Pinpoint the cell where the given text exists, returning its (x, y) midpoint coordinate. 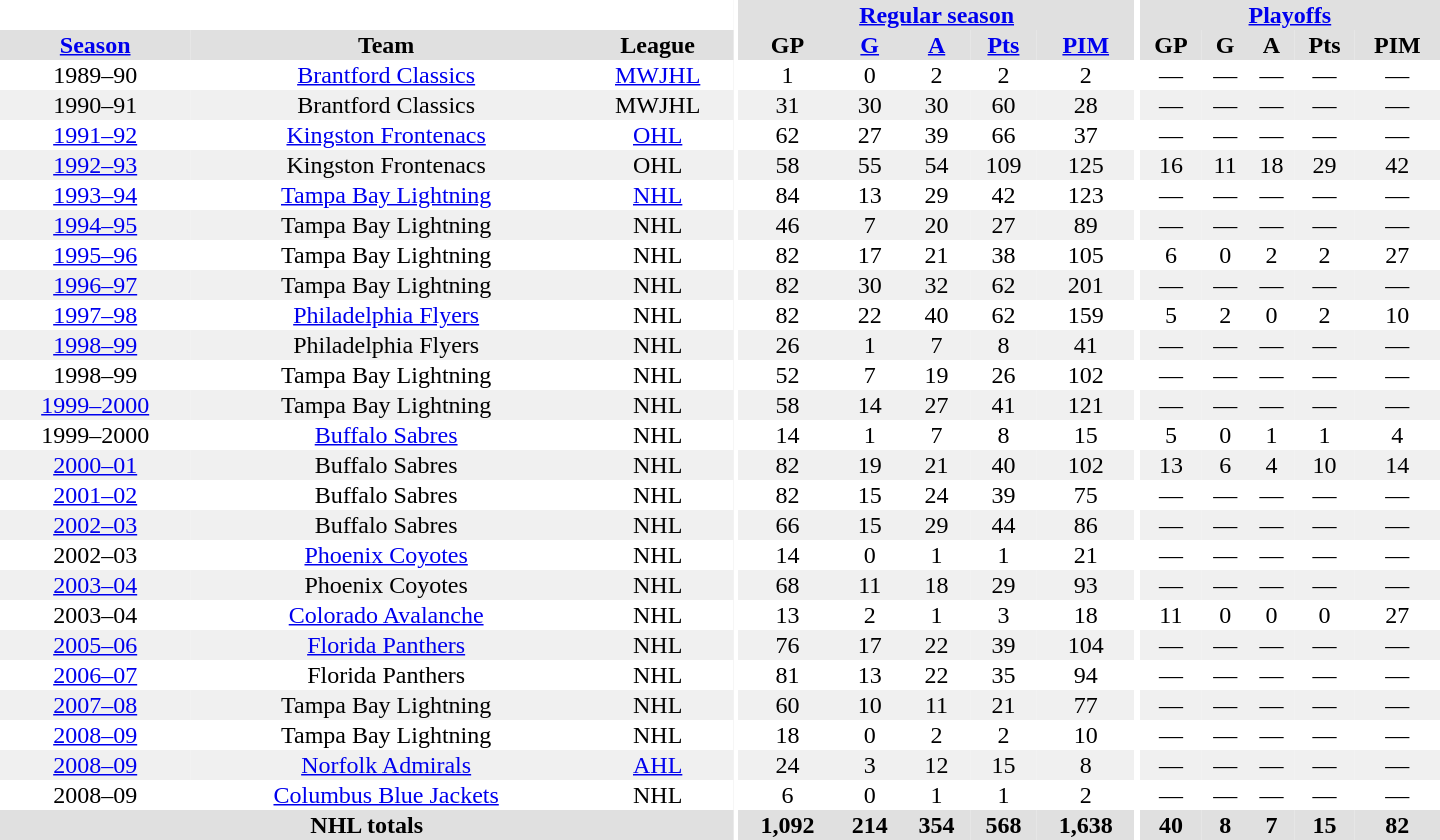
2000–01 (95, 465)
94 (1086, 675)
League (658, 45)
Team (386, 45)
55 (870, 165)
1990–91 (95, 105)
125 (1086, 165)
68 (788, 585)
1994–95 (95, 225)
Season (95, 45)
12 (936, 765)
1996–97 (95, 285)
1997–98 (95, 315)
Colorado Avalanche (386, 615)
86 (1086, 525)
54 (936, 165)
2006–07 (95, 675)
104 (1086, 645)
1989–90 (95, 75)
2001–02 (95, 495)
568 (1004, 825)
77 (1086, 705)
1993–94 (95, 195)
109 (1004, 165)
NHL totals (366, 825)
123 (1086, 195)
Regular season (937, 15)
AHL (658, 765)
35 (1004, 675)
2007–08 (95, 705)
201 (1086, 285)
84 (788, 195)
28 (1086, 105)
75 (1086, 495)
1995–96 (95, 255)
Playoffs (1290, 15)
89 (1086, 225)
214 (870, 825)
105 (1086, 255)
1992–93 (95, 165)
32 (936, 285)
159 (1086, 315)
16 (1171, 165)
1991–92 (95, 135)
1,092 (788, 825)
1,638 (1086, 825)
354 (936, 825)
121 (1086, 405)
81 (788, 675)
93 (1086, 585)
44 (1004, 525)
37 (1086, 135)
20 (936, 225)
52 (788, 375)
38 (1004, 255)
Norfolk Admirals (386, 765)
2005–06 (95, 645)
31 (788, 105)
Columbus Blue Jackets (386, 795)
76 (788, 645)
46 (788, 225)
